Extract the (X, Y) coordinate from the center of the cell holding the provided text.  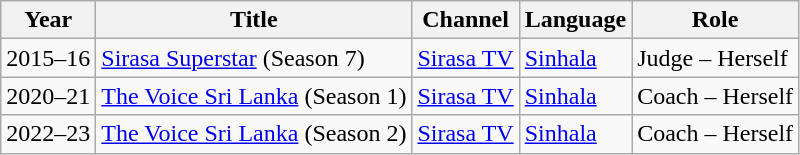
Judge – Herself (716, 58)
The Voice Sri Lanka (Season 2) (254, 134)
Language (575, 20)
The Voice Sri Lanka (Season 1) (254, 96)
Sirasa Superstar (Season 7) (254, 58)
Year (48, 20)
Channel (466, 20)
Role (716, 20)
2022–23 (48, 134)
2015–16 (48, 58)
2020–21 (48, 96)
Title (254, 20)
